Detect which cell encompasses the target text, then output its (x, y) center coordinate. 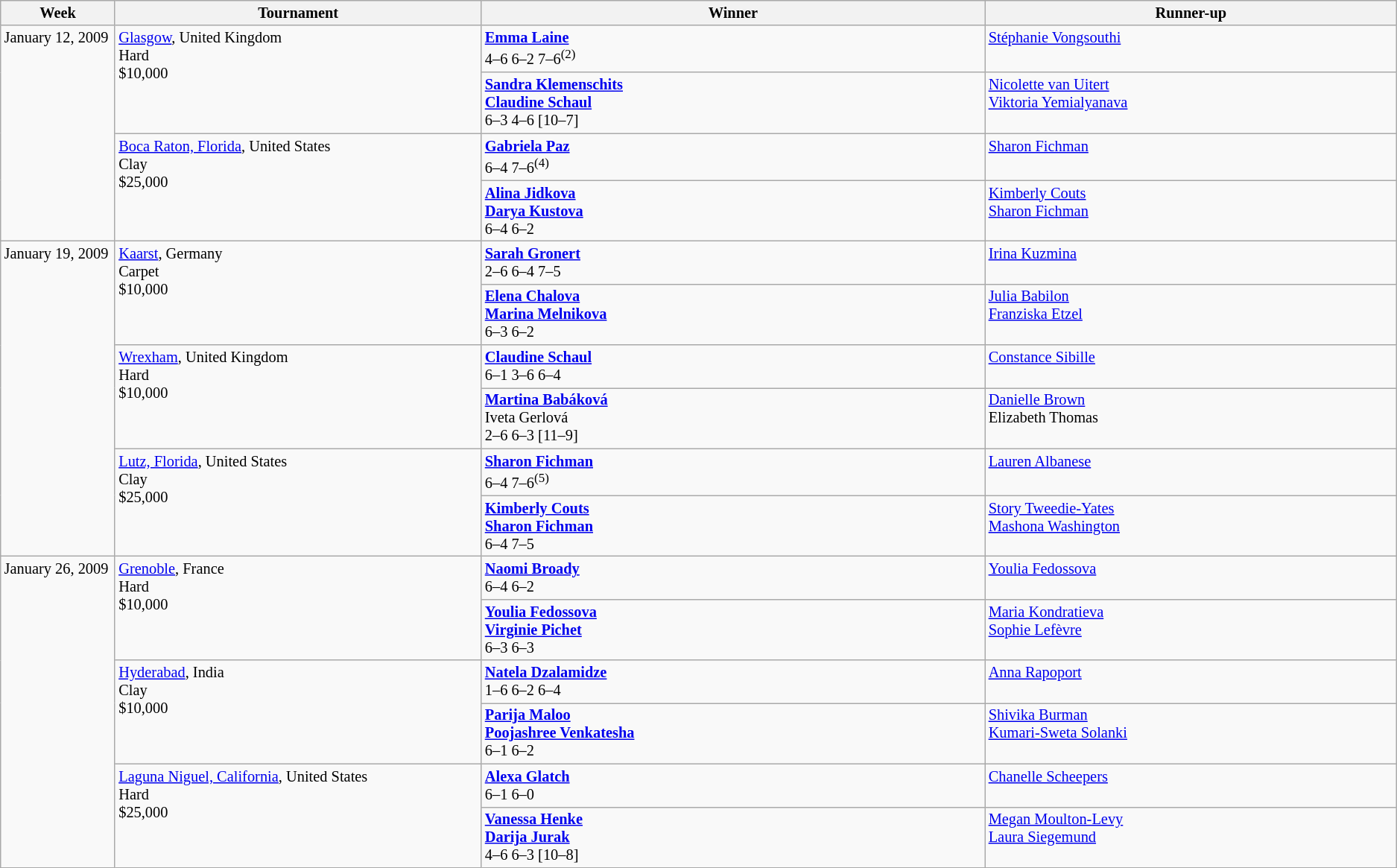
Anna Rapoport (1191, 682)
Kaarst, Germany Carpet $10,000 (298, 292)
Vanessa Henke Darija Jurak 4–6 6–3 [10–8] (733, 837)
Constance Sibille (1191, 367)
Sandra Klemenschits Claudine Schaul 6–3 4–6 [10–7] (733, 103)
Sarah Gronert 2–6 6–4 7–5 (733, 262)
Maria Kondratieva Sophie Lefèvre (1191, 630)
Tournament (298, 13)
Stéphanie Vongsouthi (1191, 49)
January 26, 2009 (58, 712)
Gabriela Paz 6–4 7–6(4) (733, 156)
Naomi Broady 6–4 6–2 (733, 577)
Shivika Burman Kumari-Sweta Solanki (1191, 733)
Megan Moulton-Levy Laura Siegemund (1191, 837)
Alexa Glatch 6–1 6–0 (733, 785)
Danielle Brown Elizabeth Thomas (1191, 418)
Youlia Fedossova (1191, 577)
Week (58, 13)
Lutz, Florida, United States Clay $25,000 (298, 502)
Lauren Albanese (1191, 472)
Claudine Schaul 6–1 3–6 6–4 (733, 367)
Sharon Fichman 6–4 7–6(5) (733, 472)
Grenoble, France Hard $10,000 (298, 608)
Runner-up (1191, 13)
Kimberly Couts Sharon Fichman 6–4 7–5 (733, 526)
Alina Jidkova Darya Kustova 6–4 6–2 (733, 211)
Youlia Fedossova Virginie Pichet 6–3 6–3 (733, 630)
Boca Raton, Florida, United States Clay $25,000 (298, 188)
Glasgow, United Kingdom Hard $10,000 (298, 79)
Martina Babáková Iveta Gerlová 2–6 6–3 [11–9] (733, 418)
Emma Laine 4–6 6–2 7–6(2) (733, 49)
Hyderabad, India Clay $10,000 (298, 712)
Nicolette van Uitert Viktoria Yemialyanava (1191, 103)
Elena Chalova Marina Melnikova 6–3 6–2 (733, 314)
Natela Dzalamidze 1–6 6–2 6–4 (733, 682)
Kimberly Couts Sharon Fichman (1191, 211)
Laguna Niguel, California, United States Hard $25,000 (298, 815)
Chanelle Scheepers (1191, 785)
Julia Babilon Franziska Etzel (1191, 314)
January 19, 2009 (58, 398)
January 12, 2009 (58, 133)
Story Tweedie-Yates Mashona Washington (1191, 526)
Irina Kuzmina (1191, 262)
Wrexham, United Kingdom Hard $10,000 (298, 396)
Sharon Fichman (1191, 156)
Winner (733, 13)
Parija Maloo Poojashree Venkatesha 6–1 6–2 (733, 733)
